Determine the (x, y) coordinate at the center of the cell enclosing the given text.  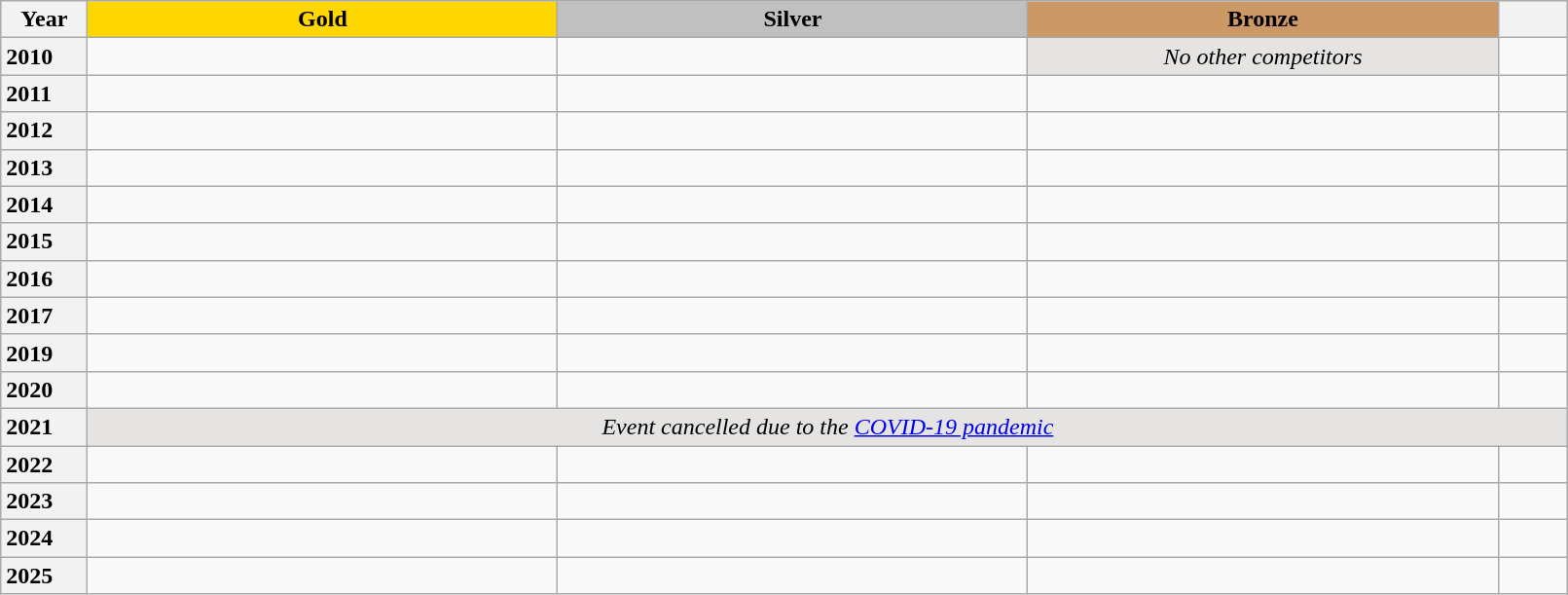
2017 (45, 316)
2023 (45, 502)
Gold (323, 19)
2016 (45, 279)
No other competitors (1263, 56)
2022 (45, 465)
Year (45, 19)
2024 (45, 539)
2013 (45, 167)
Event cancelled due to the COVID-19 pandemic (827, 427)
Silver (792, 19)
Bronze (1263, 19)
2020 (45, 390)
2011 (45, 93)
2021 (45, 427)
2012 (45, 130)
2019 (45, 353)
2010 (45, 56)
2025 (45, 576)
2014 (45, 205)
2015 (45, 242)
